Return (x, y) of the center of cell containing provided text 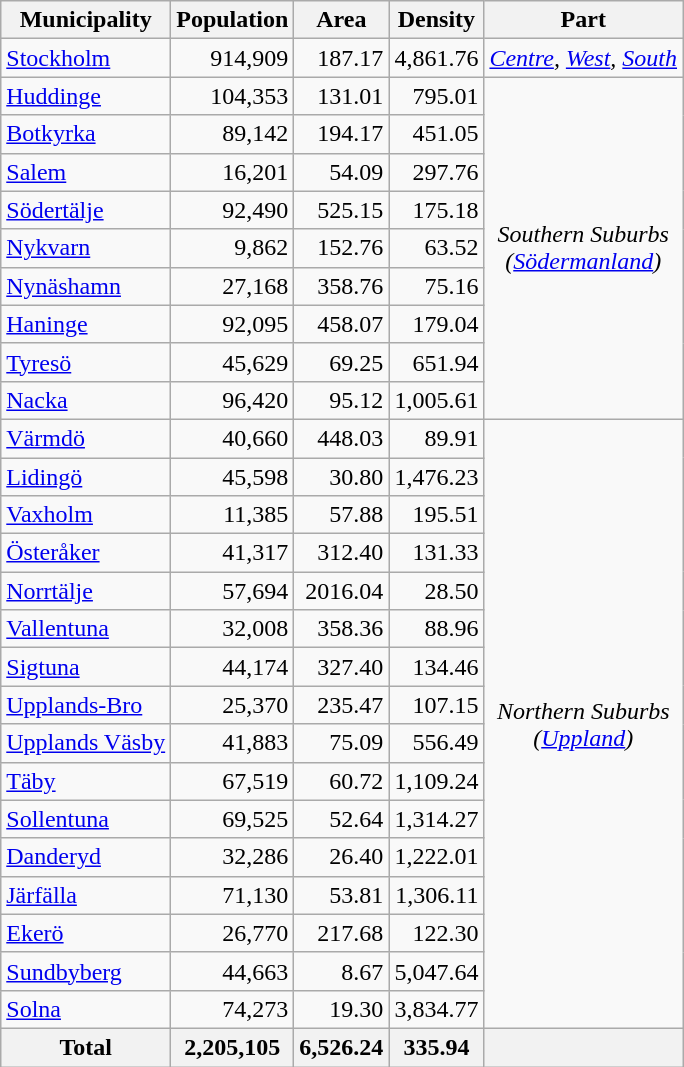
Solna (86, 1009)
Botkyrka (86, 134)
75.09 (342, 743)
67,519 (232, 781)
Population (232, 20)
Sigtuna (86, 667)
Nykvarn (86, 248)
5,047.64 (436, 971)
Södertälje (86, 210)
179.04 (436, 324)
Tyresö (86, 362)
312.40 (342, 553)
92,095 (232, 324)
26.40 (342, 857)
2,205,105 (232, 1047)
1,314.27 (436, 819)
Norrtälje (86, 591)
41,883 (232, 743)
3,834.77 (436, 1009)
54.09 (342, 172)
57,694 (232, 591)
Part (584, 20)
8.67 (342, 971)
358.76 (342, 286)
96,420 (232, 400)
297.76 (436, 172)
44,663 (232, 971)
Lidingö (86, 477)
95.12 (342, 400)
41,317 (232, 553)
Stockholm (86, 58)
60.72 (342, 781)
45,629 (232, 362)
88.96 (436, 629)
26,770 (232, 933)
27,168 (232, 286)
44,174 (232, 667)
Area (342, 20)
Upplands-Bro (86, 705)
92,490 (232, 210)
Sundbyberg (86, 971)
134.46 (436, 667)
63.52 (436, 248)
1,222.01 (436, 857)
Danderyd (86, 857)
16,201 (232, 172)
69,525 (232, 819)
235.47 (342, 705)
Northern Suburbs(Uppland) (584, 724)
556.49 (436, 743)
2016.04 (342, 591)
Vaxholm (86, 515)
Southern Suburbs(Södermanland) (584, 248)
52.64 (342, 819)
Municipality (86, 20)
651.94 (436, 362)
458.07 (342, 324)
175.18 (436, 210)
448.03 (342, 438)
914,909 (232, 58)
217.68 (342, 933)
358.36 (342, 629)
107.15 (436, 705)
Density (436, 20)
53.81 (342, 895)
Ekerö (86, 933)
4,861.76 (436, 58)
104,353 (232, 96)
30.80 (342, 477)
131.33 (436, 553)
Huddinge (86, 96)
Täby (86, 781)
57.88 (342, 515)
Nacka (86, 400)
194.17 (342, 134)
40,660 (232, 438)
152.76 (342, 248)
Haninge (86, 324)
Salem (86, 172)
187.17 (342, 58)
327.40 (342, 667)
71,130 (232, 895)
Vallentuna (86, 629)
25,370 (232, 705)
32,286 (232, 857)
89.91 (436, 438)
Österåker (86, 553)
525.15 (342, 210)
75.16 (436, 286)
195.51 (436, 515)
Sollentuna (86, 819)
122.30 (436, 933)
11,385 (232, 515)
1,005.61 (436, 400)
9,862 (232, 248)
74,273 (232, 1009)
28.50 (436, 591)
795.01 (436, 96)
1,306.11 (436, 895)
19.30 (342, 1009)
335.94 (436, 1047)
451.05 (436, 134)
Upplands Väsby (86, 743)
89,142 (232, 134)
69.25 (342, 362)
Nynäshamn (86, 286)
Centre, West, South (584, 58)
Värmdö (86, 438)
45,598 (232, 477)
6,526.24 (342, 1047)
Total (86, 1047)
1,476.23 (436, 477)
32,008 (232, 629)
Järfälla (86, 895)
131.01 (342, 96)
1,109.24 (436, 781)
